Extract the (x, y) coordinate from the center of the cell holding the provided text.  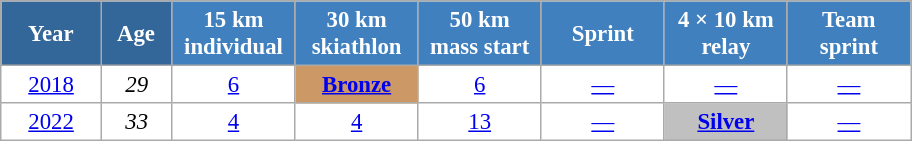
2018 (52, 85)
30 km skiathlon (356, 34)
33 (136, 122)
4 × 10 km relay (726, 34)
29 (136, 85)
Year (52, 34)
Sprint (602, 34)
2022 (52, 122)
50 km mass start (480, 34)
15 km individual (234, 34)
Silver (726, 122)
Bronze (356, 85)
Age (136, 34)
Team sprint (848, 34)
13 (480, 122)
